Search for the cell housing the specified text and yield its [X, Y] center coordinate. 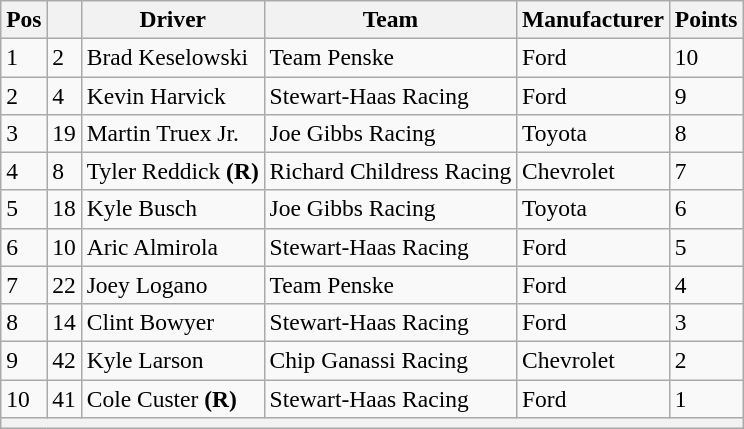
Clint Bowyer [172, 322]
Joey Logano [172, 285]
Pos [24, 19]
Kevin Harvick [172, 95]
Driver [172, 19]
Aric Almirola [172, 247]
Brad Keselowski [172, 57]
Team [390, 19]
Cole Custer (R) [172, 398]
Chip Ganassi Racing [390, 360]
Manufacturer [594, 19]
18 [64, 209]
19 [64, 133]
Kyle Larson [172, 360]
Martin Truex Jr. [172, 133]
22 [64, 285]
42 [64, 360]
Tyler Reddick (R) [172, 171]
41 [64, 398]
Points [706, 19]
14 [64, 322]
Kyle Busch [172, 209]
Richard Childress Racing [390, 171]
